Search for the cell housing the specified text and yield its [X, Y] center coordinate. 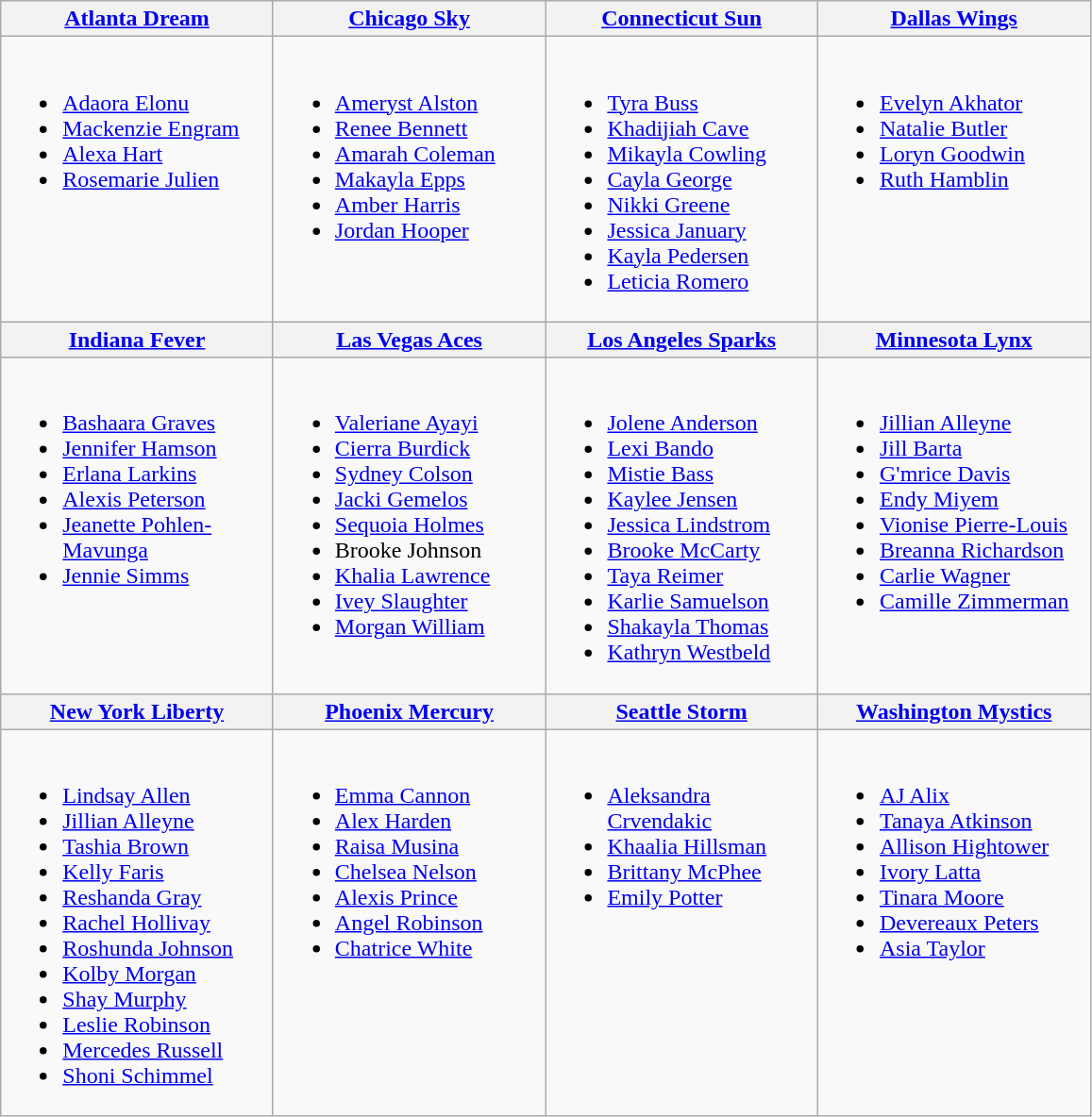
Seattle Storm [681, 711]
New York Liberty [138, 711]
Adaora ElonuMackenzie EngramAlexa HartRosemarie Julien [138, 179]
Bashaara GravesJennifer HamsonErlana LarkinsAlexis PetersonJeanette Pohlen-MavungaJennie Simms [138, 525]
Chicago Sky [410, 19]
Tyra BussKhadijiah CaveMikayla CowlingCayla GeorgeNikki GreeneJessica JanuaryKayla PedersenLeticia Romero [681, 179]
Jolene AndersonLexi BandoMistie BassKaylee JensenJessica LindstromBrooke McCartyTaya ReimerKarlie SamuelsonShakayla ThomasKathryn Westbeld [681, 525]
Atlanta Dream [138, 19]
AJ AlixTanaya AtkinsonAllison HightowerIvory LattaTinara MooreDevereaux PetersAsia Taylor [953, 923]
Los Angeles Sparks [681, 340]
Jillian AlleyneJill BartaG'mrice DavisEndy MiyemVionise Pierre-LouisBreanna RichardsonCarlie WagnerCamille Zimmerman [953, 525]
Connecticut Sun [681, 19]
Phoenix Mercury [410, 711]
Las Vegas Aces [410, 340]
Minnesota Lynx [953, 340]
Valeriane AyayiCierra BurdickSydney ColsonJacki GemelosSequoia HolmesBrooke JohnsonKhalia LawrenceIvey SlaughterMorgan William [410, 525]
Aleksandra CrvendakicKhaalia HillsmanBrittany McPheeEmily Potter [681, 923]
Evelyn AkhatorNatalie ButlerLoryn GoodwinRuth Hamblin [953, 179]
Ameryst AlstonRenee BennettAmarah ColemanMakayla EppsAmber HarrisJordan Hooper [410, 179]
Washington Mystics [953, 711]
Indiana Fever [138, 340]
Dallas Wings [953, 19]
Emma CannonAlex HardenRaisa MusinaChelsea NelsonAlexis PrinceAngel RobinsonChatrice White [410, 923]
